Return (x, y) of the center of cell containing provided text 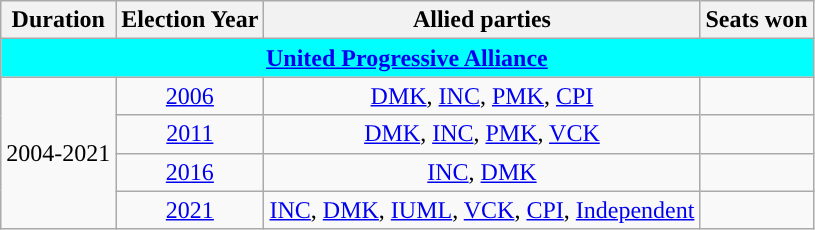
Election Year (190, 20)
United Progressive Alliance (407, 58)
Seats won (756, 20)
2004-2021 (58, 153)
2011 (190, 134)
2006 (190, 96)
INC, DMK, IUML, VCK, CPI, Independent (482, 210)
Duration (58, 20)
Allied parties (482, 20)
DMK, INC, PMK, VCK (482, 134)
2021 (190, 210)
DMK, INC, PMK, CPI (482, 96)
INC, DMK (482, 172)
2016 (190, 172)
